Find where the given text appears and provide that cell's center as (X, Y) coordinate. 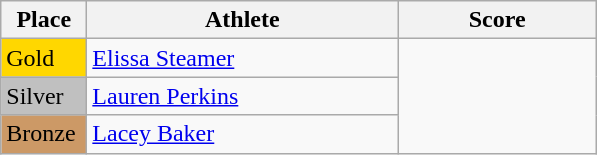
Silver (44, 96)
Place (44, 20)
Bronze (44, 134)
Athlete (242, 20)
Gold (44, 58)
Elissa Steamer (242, 58)
Lauren Perkins (242, 96)
Lacey Baker (242, 134)
Score (498, 20)
